Extract the (X, Y) coordinate from the center of the cell holding the provided text.  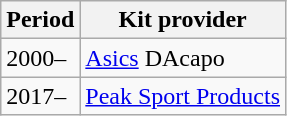
Period (40, 20)
2017– (40, 96)
Asics DAcapo (183, 58)
Peak Sport Products (183, 96)
Kit provider (183, 20)
2000– (40, 58)
